Provide the (X, Y) coordinate of the cell's center where the given text is located.  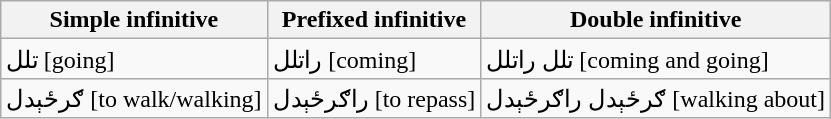
ګرځېدل [to walk/walking] (134, 98)
تلل [going] (134, 59)
راګرځېدل [to repass] (374, 98)
Simple infinitive (134, 20)
راتلل [coming] (374, 59)
Prefixed infinitive (374, 20)
ګرځېدل راګرځېدل [walking about] (656, 98)
Double infinitive (656, 20)
تلل راتلل [coming and going] (656, 59)
